Find where the given text appears and provide that cell's center as (x, y) coordinate. 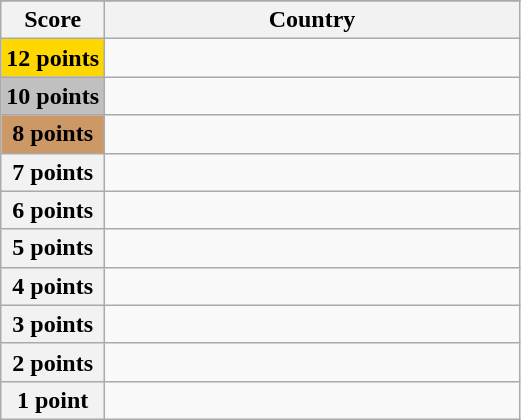
12 points (53, 58)
6 points (53, 210)
5 points (53, 248)
Country (312, 20)
2 points (53, 362)
7 points (53, 172)
3 points (53, 324)
8 points (53, 134)
Score (53, 20)
4 points (53, 286)
10 points (53, 96)
1 point (53, 400)
